Identify which cell holds the provided text, then report its (x, y) central coordinate. 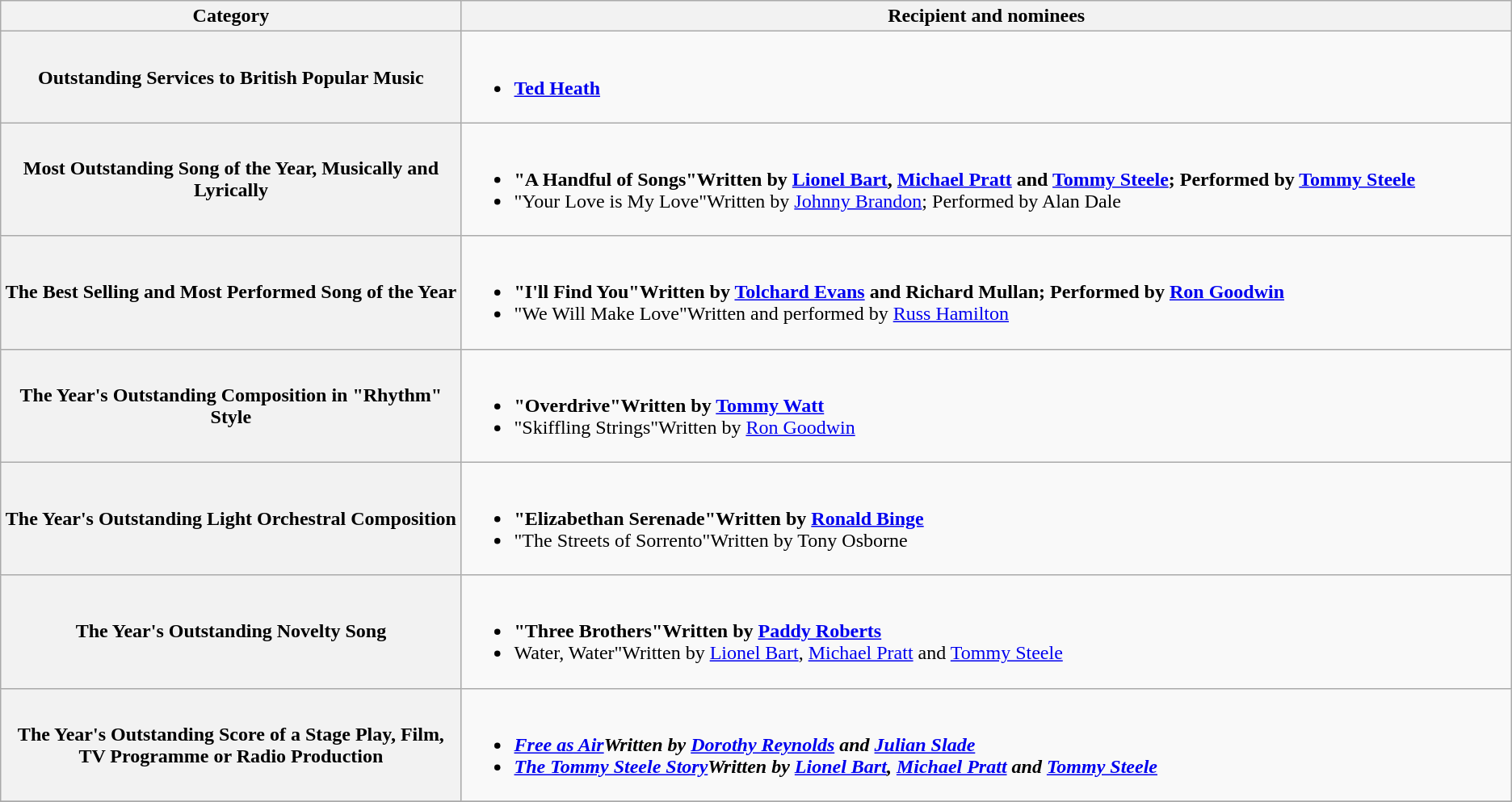
Free as AirWritten by Dorothy Reynolds and Julian SladeThe Tommy Steele StoryWritten by Lionel Bart, Michael Pratt and Tommy Steele (986, 745)
Outstanding Services to British Popular Music (231, 78)
"I'll Find You"Written by Tolchard Evans and Richard Mullan; Performed by Ron Goodwin"We Will Make Love"Written and performed by Russ Hamilton (986, 292)
"Three Brothers"Written by Paddy RobertsWater, Water"Written by Lionel Bart, Michael Pratt and Tommy Steele (986, 632)
"Overdrive"Written by Tommy Watt"Skiffling Strings"Written by Ron Goodwin (986, 405)
The Year's Outstanding Light Orchestral Composition (231, 519)
"Elizabethan Serenade"Written by Ronald Binge"The Streets of Sorrento"Written by Tony Osborne (986, 519)
The Year's Outstanding Score of a Stage Play, Film, TV Programme or Radio Production (231, 745)
The Year's Outstanding Composition in "Rhythm" Style (231, 405)
Ted Heath (986, 78)
Most Outstanding Song of the Year, Musically and Lyrically (231, 179)
The Best Selling and Most Performed Song of the Year (231, 292)
Category (231, 16)
Recipient and nominees (986, 16)
The Year's Outstanding Novelty Song (231, 632)
